Provide the [x, y] coordinate of the cell's center where the given text is located.  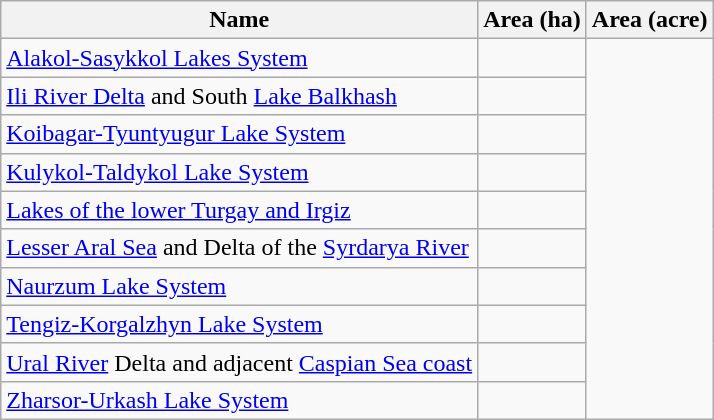
Naurzum Lake System [240, 286]
Alakol-Sasykkol Lakes System [240, 58]
Zharsor-Urkash Lake System [240, 400]
Ili River Delta and South Lake Balkhash [240, 96]
Area (ha) [532, 20]
Lakes of the lower Turgay and Irgiz [240, 210]
Lesser Aral Sea and Delta of the Syrdarya River [240, 248]
Name [240, 20]
Ural River Delta and adjacent Caspian Sea coast [240, 362]
Kulykol-Taldykol Lake System [240, 172]
Area (acre) [650, 20]
Tengiz-Korgalzhyn Lake System [240, 324]
Koibagar-Tyuntyugur Lake System [240, 134]
